Capture the cell that displays the provided text and extract its (x, y) central coordinate. 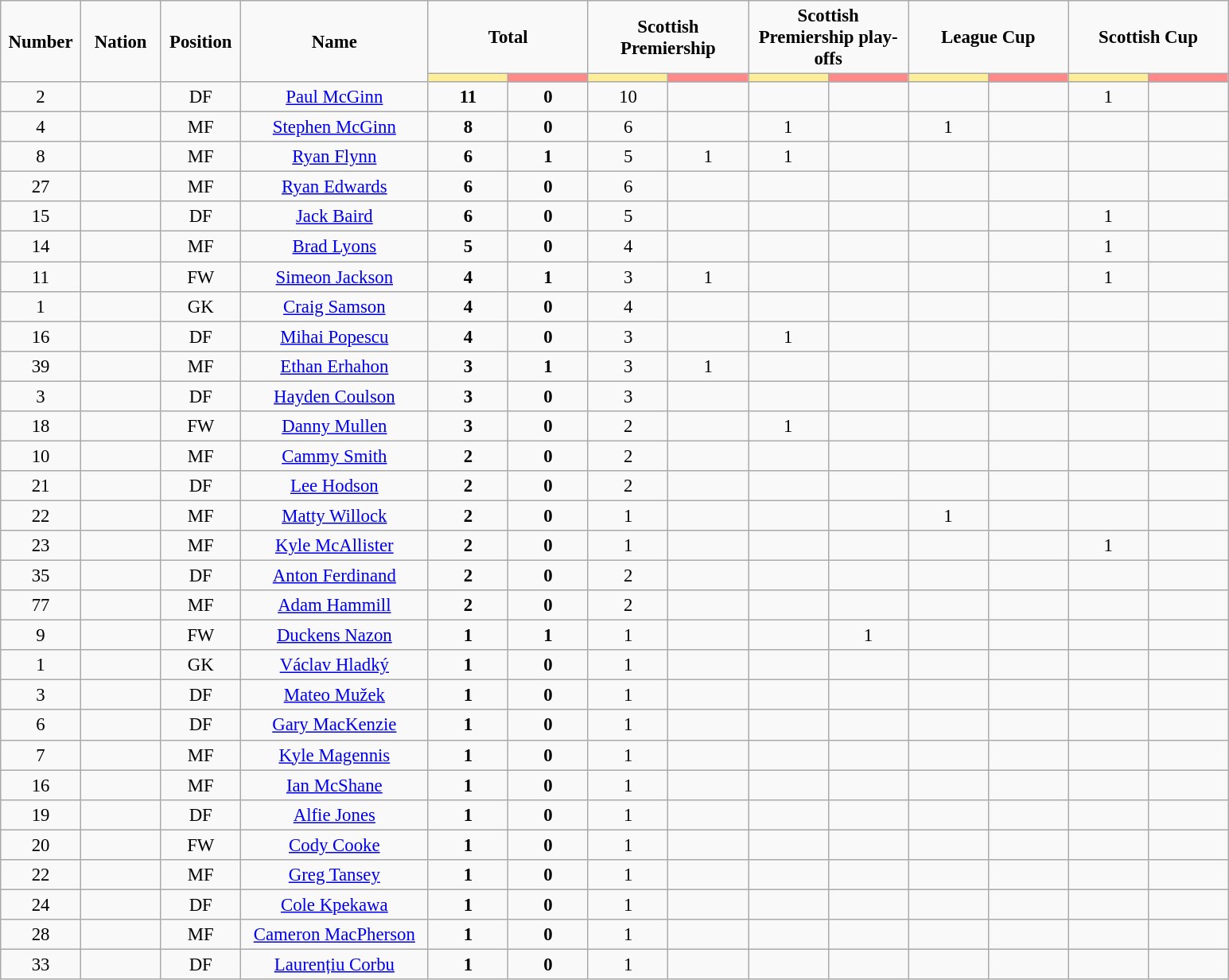
Position (200, 41)
Ethan Erhahon (335, 366)
Cole Kpekawa (335, 904)
39 (41, 366)
Ryan Flynn (335, 157)
14 (41, 247)
Cameron MacPherson (335, 935)
Scottish Cup (1149, 37)
Hayden Coulson (335, 396)
Mihai Popescu (335, 336)
Stephen McGinn (335, 127)
Name (335, 41)
28 (41, 935)
21 (41, 486)
35 (41, 576)
Jack Baird (335, 217)
19 (41, 815)
Ryan Edwards (335, 187)
Scottish Premiership play-offs (827, 37)
Adam Hammill (335, 605)
Mateo Mužek (335, 695)
Václav Hladký (335, 665)
Matty Willock (335, 515)
20 (41, 845)
Brad Lyons (335, 247)
Simeon Jackson (335, 277)
27 (41, 187)
Anton Ferdinand (335, 576)
77 (41, 605)
Kyle McAllister (335, 546)
Total (508, 37)
Danny Mullen (335, 426)
Kyle Magennis (335, 755)
23 (41, 546)
Alfie Jones (335, 815)
7 (41, 755)
Craig Samson (335, 306)
Greg Tansey (335, 875)
League Cup (988, 37)
24 (41, 904)
Paul McGinn (335, 97)
Nation (121, 41)
18 (41, 426)
Cody Cooke (335, 845)
Ian McShane (335, 785)
Lee Hodson (335, 486)
Laurențiu Corbu (335, 964)
Scottish Premiership (668, 37)
Duckens Nazon (335, 636)
15 (41, 217)
9 (41, 636)
Gary MacKenzie (335, 725)
Cammy Smith (335, 456)
33 (41, 964)
Number (41, 41)
